Scan for the cell matching the given text and deliver its [x, y] coordinate at center. 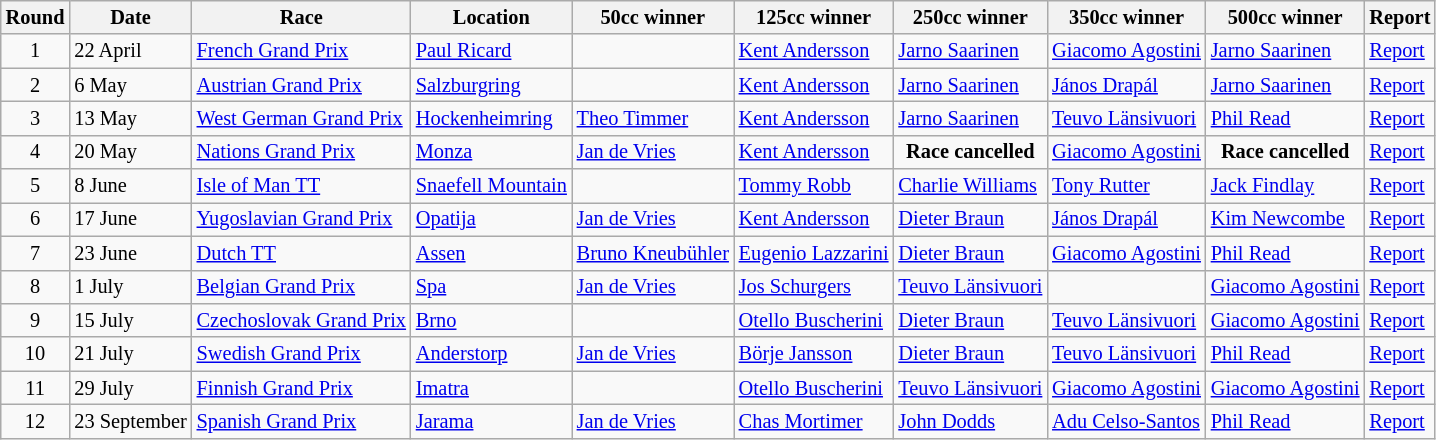
Date [130, 17]
Imatra [492, 388]
9 [36, 320]
Tony Rutter [1126, 186]
350cc winner [1126, 17]
50cc winner [653, 17]
Round [36, 17]
6 May [130, 85]
French Grand Prix [302, 51]
Paul Ricard [492, 51]
Jack Findlay [1286, 186]
Austrian Grand Prix [302, 85]
23 September [130, 421]
3 [36, 118]
5 [36, 186]
Brno [492, 320]
8 June [130, 186]
10 [36, 354]
Location [492, 17]
Eugenio Lazzarini [814, 253]
6 [36, 219]
Tommy Robb [814, 186]
Czechoslovak Grand Prix [302, 320]
1 [36, 51]
Charlie Williams [970, 186]
Kim Newcombe [1286, 219]
21 July [130, 354]
29 July [130, 388]
Assen [492, 253]
Bruno Kneubühler [653, 253]
2 [36, 85]
125cc winner [814, 17]
23 June [130, 253]
Spa [492, 287]
Monza [492, 152]
John Dodds [970, 421]
15 July [130, 320]
Swedish Grand Prix [302, 354]
Theo Timmer [653, 118]
11 [36, 388]
Chas Mortimer [814, 421]
West German Grand Prix [302, 118]
Börje Jansson [814, 354]
Nations Grand Prix [302, 152]
Adu Celso-Santos [1126, 421]
8 [36, 287]
250cc winner [970, 17]
Yugoslavian Grand Prix [302, 219]
Spanish Grand Prix [302, 421]
Jos Schurgers [814, 287]
500cc winner [1286, 17]
Dutch TT [302, 253]
20 May [130, 152]
Opatija [492, 219]
12 [36, 421]
Jarama [492, 421]
Anderstorp [492, 354]
17 June [130, 219]
Hockenheimring [492, 118]
22 April [130, 51]
7 [36, 253]
Snaefell Mountain [492, 186]
4 [36, 152]
13 May [130, 118]
Salzburgring [492, 85]
Isle of Man TT [302, 186]
Race [302, 17]
1 July [130, 287]
Finnish Grand Prix [302, 388]
Belgian Grand Prix [302, 287]
